From the cell containing the given text, extract its center point as (X, Y) coordinate. 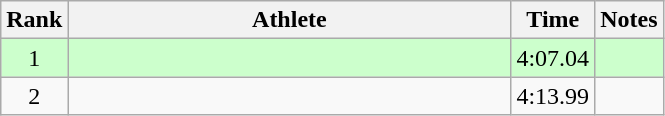
Notes (629, 20)
4:07.04 (553, 58)
Rank (34, 20)
1 (34, 58)
2 (34, 96)
4:13.99 (553, 96)
Athlete (290, 20)
Time (553, 20)
